Search for the cell housing the specified text and yield its [X, Y] center coordinate. 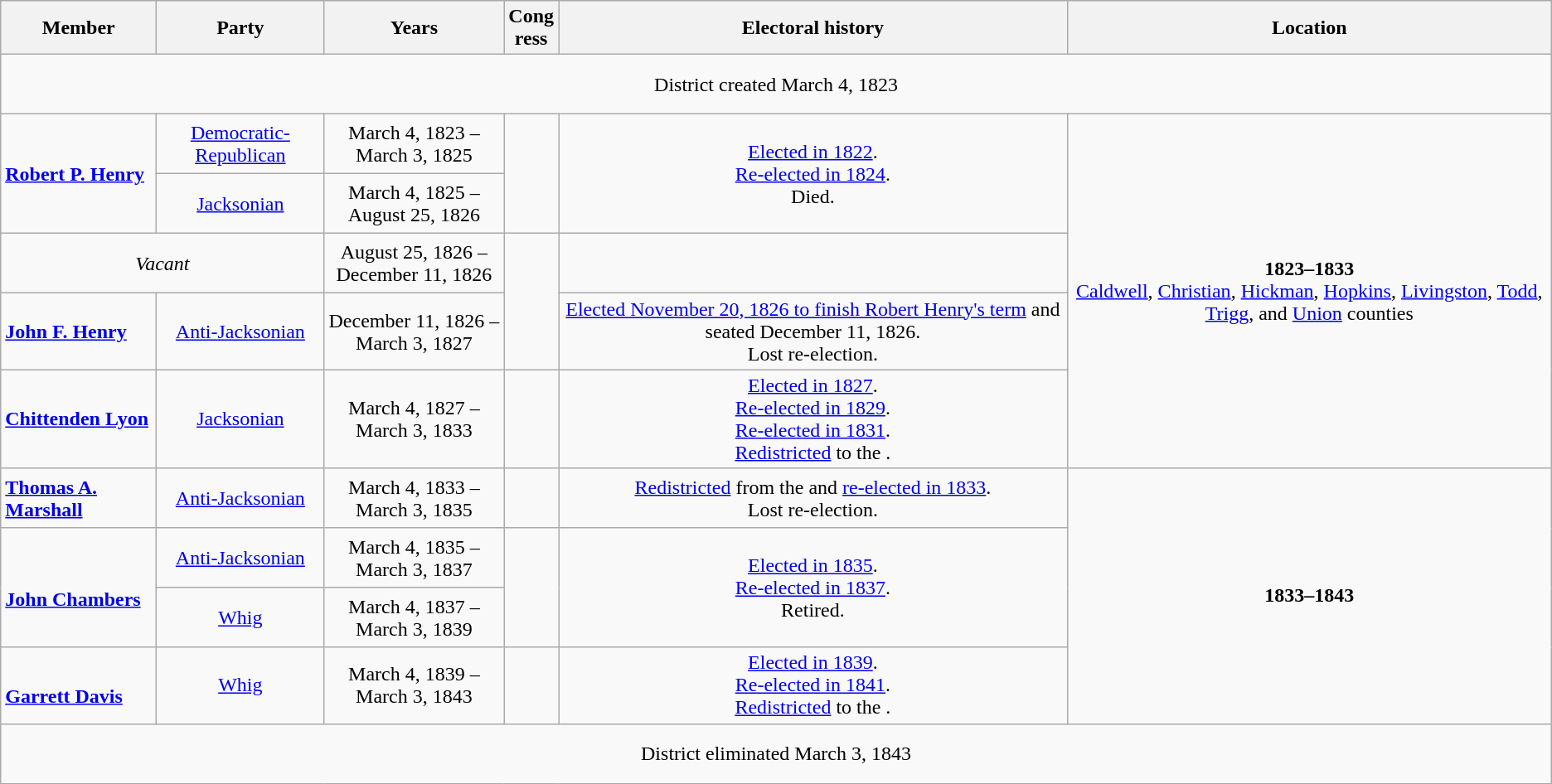
March 4, 1827 –March 3, 1833 [415, 419]
Thomas A. Marshall [79, 498]
Democratic-Republican [240, 144]
Chittenden Lyon [79, 419]
Years [415, 28]
Member [79, 28]
District created March 4, 1823 [776, 85]
March 4, 1833 –March 3, 1835 [415, 498]
Robert P. Henry [79, 174]
Location [1309, 28]
Vacant [162, 264]
Elected in 1839.Re-elected in 1841.Redistricted to the . [813, 685]
March 4, 1823 –March 3, 1825 [415, 144]
Elected in 1822.Re-elected in 1824.Died. [813, 174]
Elected in 1835.Re-elected in 1837.Retired. [813, 588]
August 25, 1826 –December 11, 1826 [415, 264]
1833–1843 [1309, 596]
Electoral history [813, 28]
March 4, 1837 –March 3, 1839 [415, 617]
Garrett Davis [79, 685]
Congress [531, 28]
Elected in 1827.Re-elected in 1829.Re-elected in 1831.Redistricted to the . [813, 419]
Elected November 20, 1826 to finish Robert Henry's term and seated December 11, 1826.Lost re-election. [813, 332]
District eliminated March 3, 1843 [776, 753]
John F. Henry [79, 332]
March 4, 1839 –March 3, 1843 [415, 685]
1823–1833Caldwell, Christian, Hickman, Hopkins, Livingston, Todd, Trigg, and Union counties [1309, 292]
Party [240, 28]
March 4, 1835 –March 3, 1837 [415, 558]
Redistricted from the and re-elected in 1833.Lost re-election. [813, 498]
March 4, 1825 –August 25, 1826 [415, 204]
December 11, 1826 –March 3, 1827 [415, 332]
John Chambers [79, 588]
